Return the (X, Y) coordinate for the center point of the cell that contains the specified text.  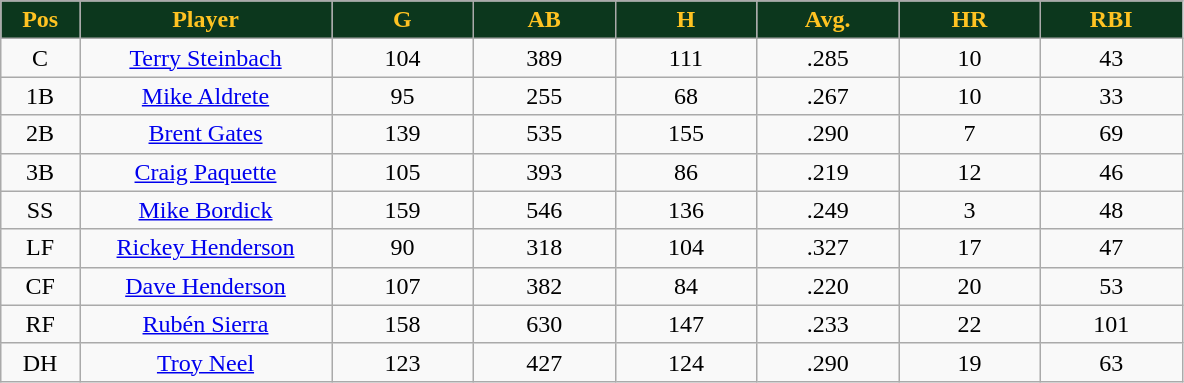
.233 (828, 324)
158 (403, 324)
.219 (828, 172)
SS (40, 210)
147 (686, 324)
Player (206, 20)
47 (1111, 248)
53 (1111, 286)
AB (544, 20)
46 (1111, 172)
630 (544, 324)
DH (40, 362)
Rickey Henderson (206, 248)
389 (544, 58)
Rubén Sierra (206, 324)
CF (40, 286)
Mike Bordick (206, 210)
101 (1111, 324)
Pos (40, 20)
68 (686, 96)
139 (403, 134)
90 (403, 248)
124 (686, 362)
111 (686, 58)
Terry Steinbach (206, 58)
84 (686, 286)
.267 (828, 96)
.249 (828, 210)
123 (403, 362)
255 (544, 96)
.327 (828, 248)
105 (403, 172)
7 (970, 134)
159 (403, 210)
Troy Neel (206, 362)
19 (970, 362)
86 (686, 172)
3 (970, 210)
LF (40, 248)
546 (544, 210)
RF (40, 324)
43 (1111, 58)
2B (40, 134)
Mike Aldrete (206, 96)
G (403, 20)
136 (686, 210)
20 (970, 286)
Brent Gates (206, 134)
69 (1111, 134)
535 (544, 134)
17 (970, 248)
382 (544, 286)
.220 (828, 286)
48 (1111, 210)
RBI (1111, 20)
H (686, 20)
393 (544, 172)
Avg. (828, 20)
318 (544, 248)
63 (1111, 362)
12 (970, 172)
.285 (828, 58)
3B (40, 172)
Craig Paquette (206, 172)
22 (970, 324)
Dave Henderson (206, 286)
33 (1111, 96)
C (40, 58)
HR (970, 20)
1B (40, 96)
155 (686, 134)
427 (544, 362)
95 (403, 96)
107 (403, 286)
